Pinpoint the cell where the given text exists, returning its (x, y) midpoint coordinate. 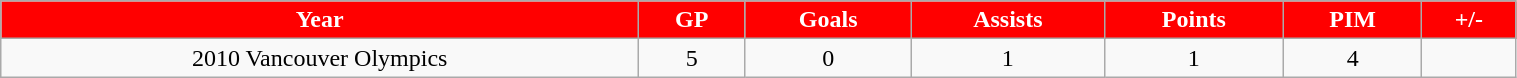
Points (1194, 20)
Year (320, 20)
GP (692, 20)
5 (692, 58)
Assists (1008, 20)
+/- (1469, 20)
0 (828, 58)
2010 Vancouver Olympics (320, 58)
PIM (1353, 20)
4 (1353, 58)
Goals (828, 20)
